Detect which cell encompasses the target text, then output its [x, y] center coordinate. 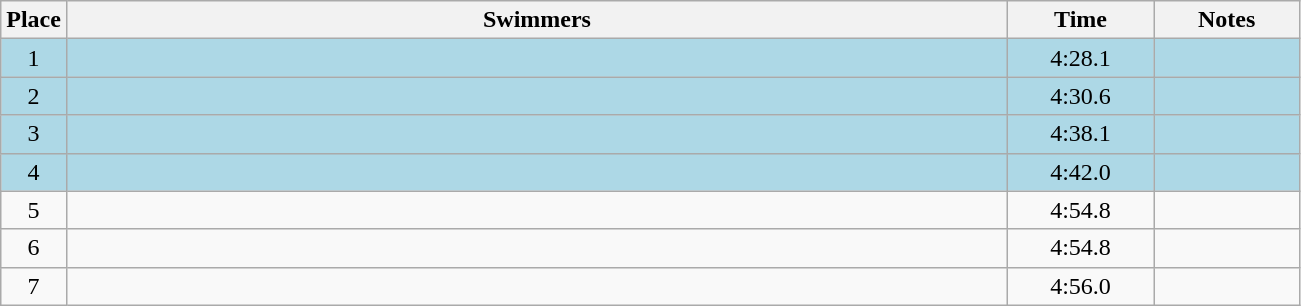
Place [34, 20]
5 [34, 210]
Time [1081, 20]
6 [34, 248]
1 [34, 58]
Swimmers [536, 20]
7 [34, 286]
Notes [1227, 20]
4:38.1 [1081, 134]
4:42.0 [1081, 172]
2 [34, 96]
4:30.6 [1081, 96]
4:56.0 [1081, 286]
4:28.1 [1081, 58]
3 [34, 134]
4 [34, 172]
